Locate the cell with the specified text and output its [X, Y] center coordinate. 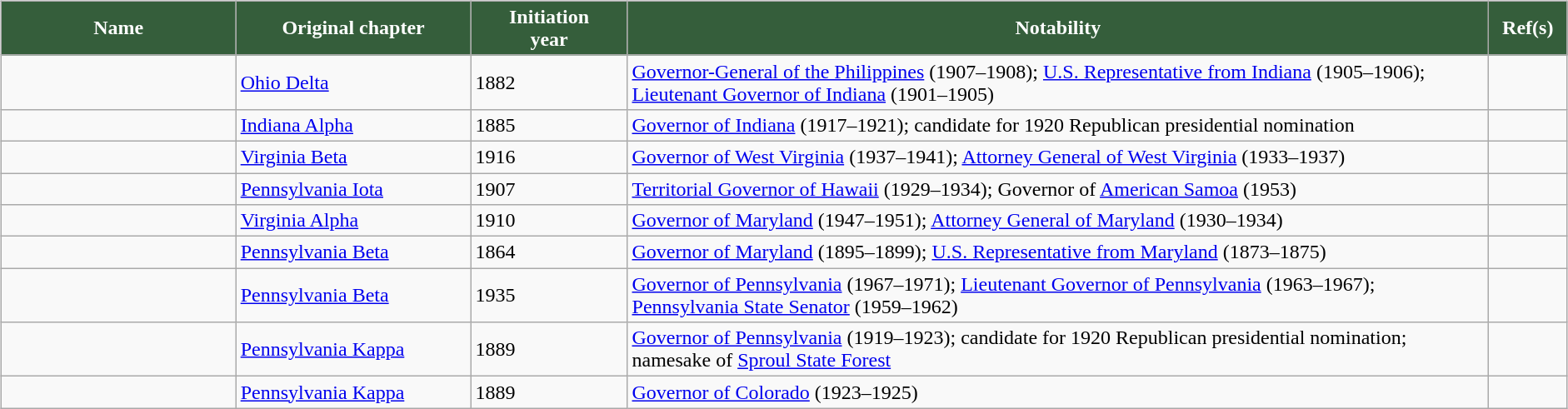
Ohio Delta [353, 82]
Territorial Governor of Hawaii (1929–1934); Governor of American Samoa (1953) [1058, 189]
1910 [549, 221]
Governor of Maryland (1947–1951); Attorney General of Maryland (1930–1934) [1058, 221]
1885 [549, 125]
Pennsylvania Iota [353, 189]
Indiana Alpha [353, 125]
Governor of Pennsylvania (1967–1971); Lieutenant Governor of Pennsylvania (1963–1967); Pennsylvania State Senator (1959–1962) [1058, 295]
Virginia Beta [353, 157]
Governor of Maryland (1895–1899); U.S. Representative from Maryland (1873–1875) [1058, 252]
1916 [549, 157]
Notability [1058, 28]
Initiationyear [549, 28]
Governor of West Virginia (1937–1941); Attorney General of West Virginia (1933–1937) [1058, 157]
Governor of Pennsylvania (1919–1923); candidate for 1920 Republican presidential nomination; namesake of Sproul State Forest [1058, 350]
1935 [549, 295]
Name [118, 28]
Governor of Colorado (1923–1925) [1058, 392]
Virginia Alpha [353, 221]
Governor of Indiana (1917–1921); candidate for 1920 Republican presidential nomination [1058, 125]
Original chapter [353, 28]
1864 [549, 252]
Governor-General of the Philippines (1907–1908); U.S. Representative from Indiana (1905–1906); Lieutenant Governor of Indiana (1901–1905) [1058, 82]
Ref(s) [1528, 28]
1882 [549, 82]
1907 [549, 189]
